Locate the cell with the specified text and output its (X, Y) center coordinate. 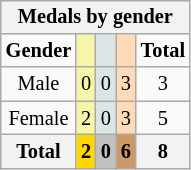
6 (126, 152)
Gender (38, 51)
Male (38, 84)
8 (163, 152)
Medals by gender (96, 17)
5 (163, 118)
Female (38, 118)
